Pinpoint the cell where the given text exists, returning its [x, y] midpoint coordinate. 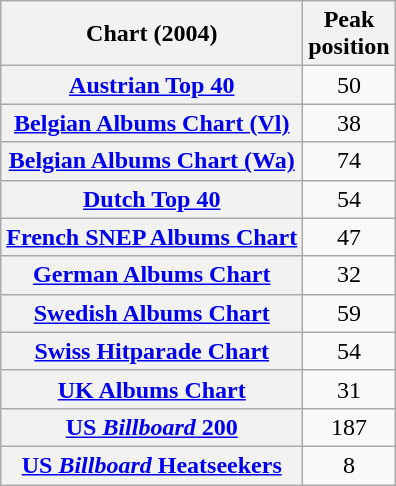
8 [349, 465]
32 [349, 275]
Peakposition [349, 34]
US Billboard 200 [152, 427]
74 [349, 161]
Chart (2004) [152, 34]
38 [349, 123]
German Albums Chart [152, 275]
187 [349, 427]
Belgian Albums Chart (Vl) [152, 123]
59 [349, 313]
Swedish Albums Chart [152, 313]
French SNEP Albums Chart [152, 237]
Belgian Albums Chart (Wa) [152, 161]
US Billboard Heatseekers [152, 465]
50 [349, 85]
47 [349, 237]
Austrian Top 40 [152, 85]
31 [349, 389]
UK Albums Chart [152, 389]
Swiss Hitparade Chart [152, 351]
Dutch Top 40 [152, 199]
